Output the (X, Y) coordinate of the center of the cell containing the given text.  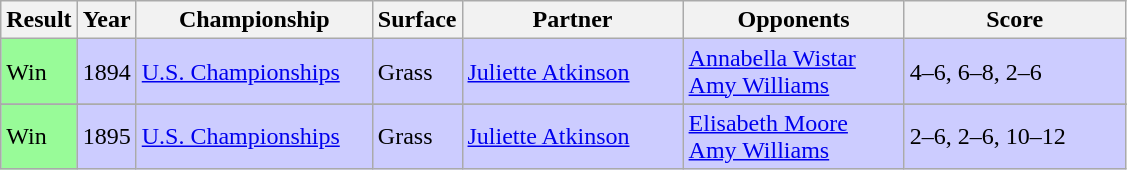
Opponents (794, 20)
1894 (106, 72)
1895 (106, 136)
Surface (417, 20)
Score (1014, 20)
Annabella Wistar Amy Williams (794, 72)
Partner (572, 20)
Year (106, 20)
Championship (254, 20)
Result (39, 20)
Elisabeth Moore Amy Williams (794, 136)
4–6, 6–8, 2–6 (1014, 72)
2–6, 2–6, 10–12 (1014, 136)
